For the text-containing cell, return its midpoint in (x, y) coordinate format. 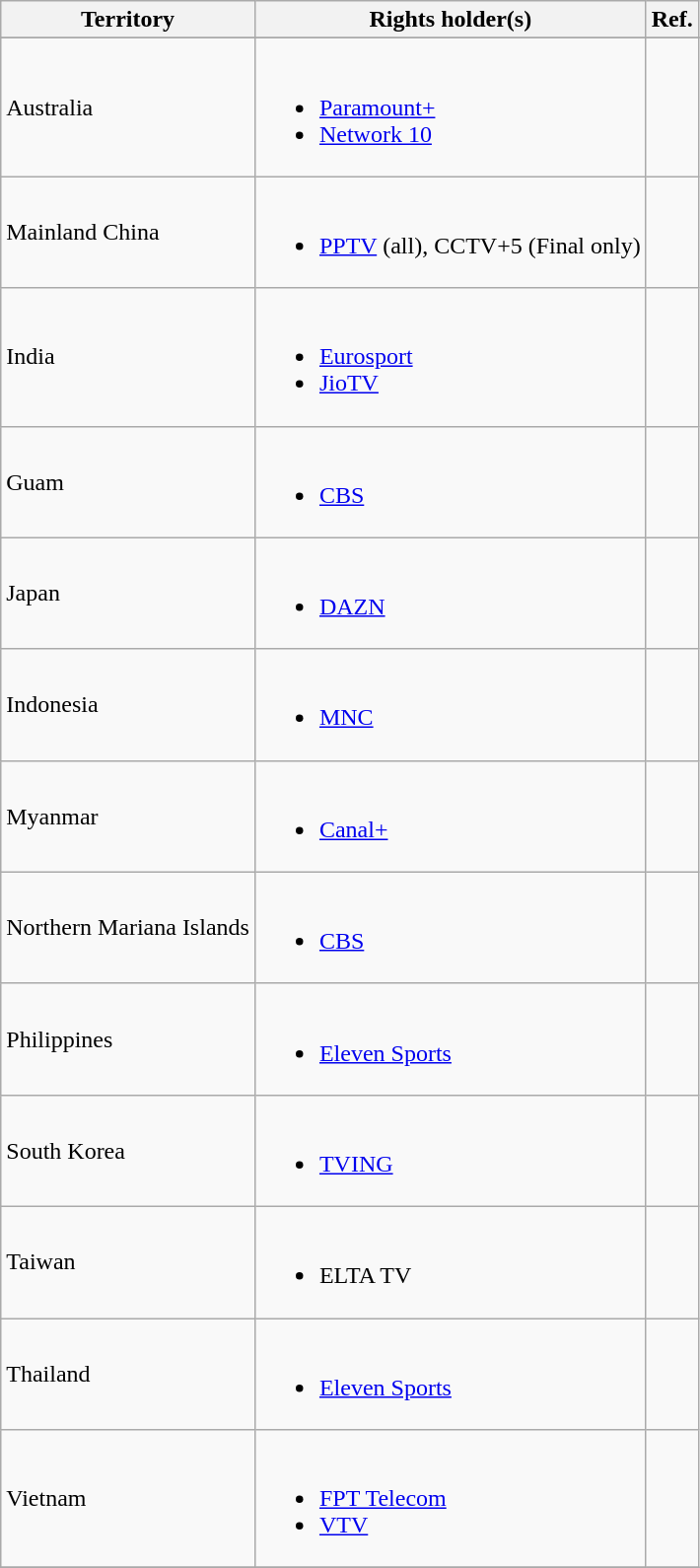
Indonesia (128, 704)
Japan (128, 594)
India (128, 357)
EurosportJioTV (450, 357)
PPTV (all), CCTV+5 (Final only) (450, 233)
Mainland China (128, 233)
Philippines (128, 1039)
South Korea (128, 1150)
Ref. (672, 20)
Rights holder(s) (450, 20)
Paramount+Network 10 (450, 107)
Northern Mariana Islands (128, 927)
FPT TelecomVTV (450, 1499)
TVING (450, 1150)
Taiwan (128, 1262)
MNC (450, 704)
ELTA TV (450, 1262)
Territory (128, 20)
Vietnam (128, 1499)
Canal+ (450, 817)
Guam (128, 481)
DAZN (450, 594)
Australia (128, 107)
Thailand (128, 1373)
Myanmar (128, 817)
